Return the [X, Y] coordinate for the center point of the cell that contains the specified text.  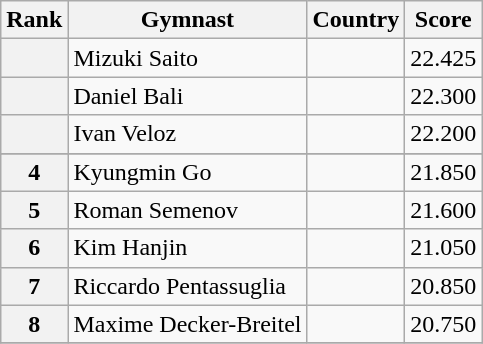
Ivan Veloz [188, 134]
4 [34, 172]
6 [34, 248]
Roman Semenov [188, 210]
Maxime Decker-Breitel [188, 324]
21.850 [444, 172]
Riccardo Pentassuglia [188, 286]
22.425 [444, 58]
5 [34, 210]
21.050 [444, 248]
22.300 [444, 96]
Mizuki Saito [188, 58]
22.200 [444, 134]
Score [444, 20]
Gymnast [188, 20]
Country [356, 20]
Kim Hanjin [188, 248]
21.600 [444, 210]
20.850 [444, 286]
Rank [34, 20]
Kyungmin Go [188, 172]
20.750 [444, 324]
8 [34, 324]
7 [34, 286]
Daniel Bali [188, 96]
